Determine the [X, Y] coordinate at the center of the cell enclosing the given text.  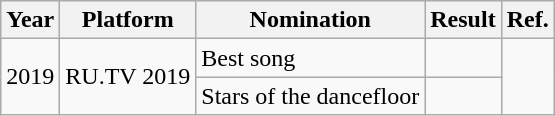
2019 [30, 77]
Result [463, 20]
Ref. [528, 20]
Best song [310, 58]
Stars of the dancefloor [310, 96]
Year [30, 20]
Platform [128, 20]
RU.TV 2019 [128, 77]
Nomination [310, 20]
